From the cell containing the given text, extract its center point as (X, Y) coordinate. 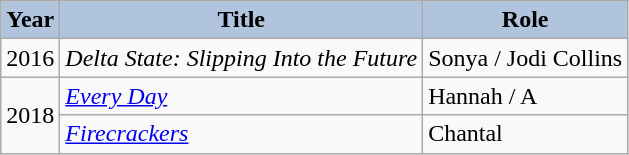
2016 (30, 58)
Firecrackers (242, 134)
Title (242, 20)
Role (526, 20)
Year (30, 20)
Sonya / Jodi Collins (526, 58)
Hannah / A (526, 96)
Every Day (242, 96)
Delta State: Slipping Into the Future (242, 58)
Chantal (526, 134)
2018 (30, 115)
